Detect which cell encompasses the target text, then output its [X, Y] center coordinate. 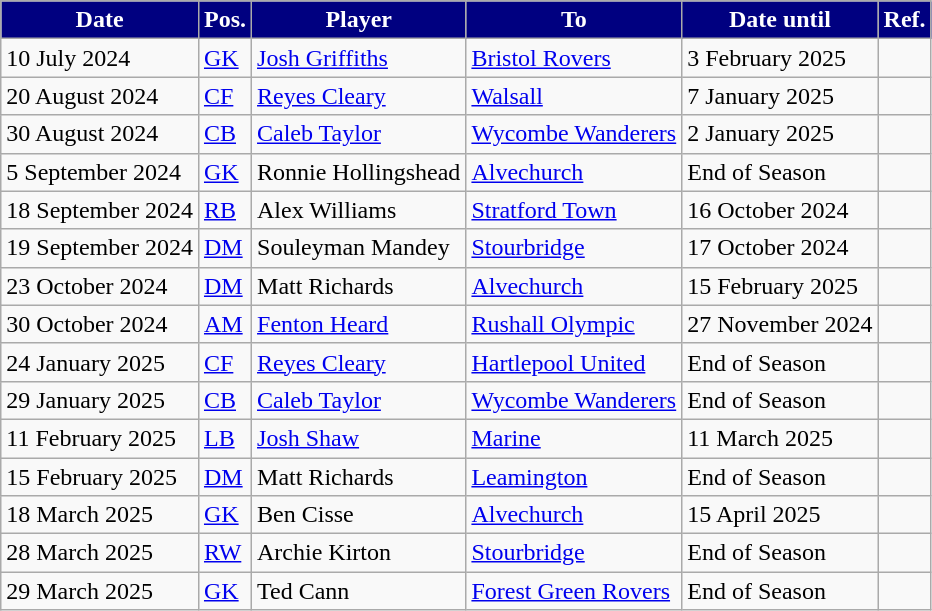
Ref. [904, 20]
Ronnie Hollingshead [359, 172]
RW [224, 553]
Josh Griffiths [359, 58]
Josh Shaw [359, 438]
30 August 2024 [100, 134]
2 January 2025 [780, 134]
Fenton Heard [359, 324]
Hartlepool United [574, 362]
18 March 2025 [100, 515]
Alex Williams [359, 210]
19 September 2024 [100, 248]
Leamington [574, 477]
Date [100, 20]
17 October 2024 [780, 248]
Marine [574, 438]
RB [224, 210]
11 March 2025 [780, 438]
LB [224, 438]
Archie Kirton [359, 553]
3 February 2025 [780, 58]
29 March 2025 [100, 591]
20 August 2024 [100, 96]
18 September 2024 [100, 210]
16 October 2024 [780, 210]
7 January 2025 [780, 96]
27 November 2024 [780, 324]
Pos. [224, 20]
11 February 2025 [100, 438]
10 July 2024 [100, 58]
15 April 2025 [780, 515]
29 January 2025 [100, 400]
Ben Cisse [359, 515]
24 January 2025 [100, 362]
5 September 2024 [100, 172]
Stratford Town [574, 210]
Date until [780, 20]
Bristol Rovers [574, 58]
23 October 2024 [100, 286]
Forest Green Rovers [574, 591]
AM [224, 324]
To [574, 20]
28 March 2025 [100, 553]
Rushall Olympic [574, 324]
30 October 2024 [100, 324]
Walsall [574, 96]
Player [359, 20]
Souleyman Mandey [359, 248]
Ted Cann [359, 591]
